Capture the cell that displays the provided text and extract its (X, Y) central coordinate. 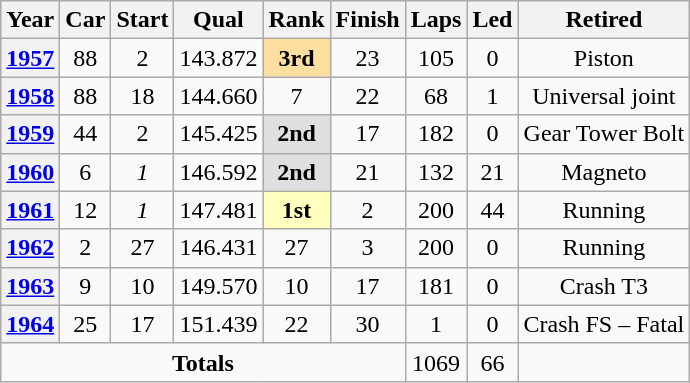
146.431 (218, 248)
68 (436, 96)
Gear Tower Bolt (604, 134)
1960 (30, 172)
1963 (30, 286)
30 (368, 324)
Crash FS – Fatal (604, 324)
144.660 (218, 96)
Universal joint (604, 96)
147.481 (218, 210)
Year (30, 20)
66 (492, 362)
143.872 (218, 58)
Car (86, 20)
Retired (604, 20)
23 (368, 58)
Piston (604, 58)
Start (142, 20)
182 (436, 134)
1962 (30, 248)
3 (368, 248)
1959 (30, 134)
1st (296, 210)
145.425 (218, 134)
7 (296, 96)
Qual (218, 20)
25 (86, 324)
Led (492, 20)
Magneto (604, 172)
132 (436, 172)
1961 (30, 210)
Crash T3 (604, 286)
105 (436, 58)
12 (86, 210)
149.570 (218, 286)
146.592 (218, 172)
151.439 (218, 324)
Totals (203, 362)
18 (142, 96)
3rd (296, 58)
6 (86, 172)
Rank (296, 20)
Laps (436, 20)
181 (436, 286)
1069 (436, 362)
1957 (30, 58)
9 (86, 286)
Finish (368, 20)
1958 (30, 96)
1964 (30, 324)
